Scan for the cell matching the given text and deliver its (X, Y) coordinate at center. 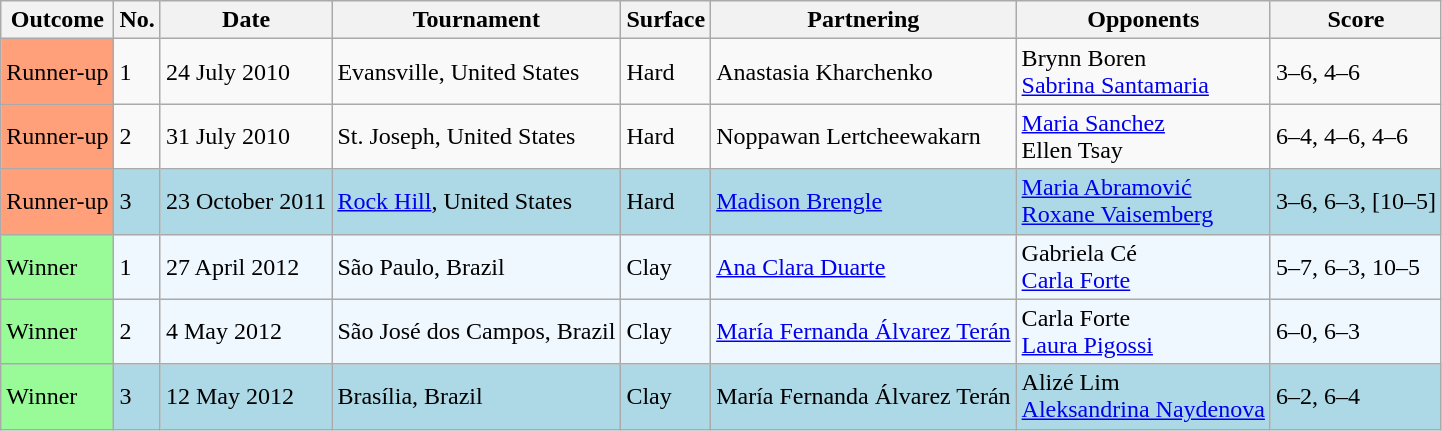
Surface (666, 20)
São Paulo, Brazil (476, 266)
Brasília, Brazil (476, 396)
No. (137, 20)
Alizé Lim Aleksandrina Naydenova (1143, 396)
Opponents (1143, 20)
Madison Brengle (864, 202)
6–2, 6–4 (1356, 396)
Evansville, United States (476, 72)
3–6, 4–6 (1356, 72)
Outcome (58, 20)
Noppawan Lertcheewakarn (864, 136)
23 October 2011 (246, 202)
Carla Forte Laura Pigossi (1143, 332)
Date (246, 20)
6–0, 6–3 (1356, 332)
Rock Hill, United States (476, 202)
12 May 2012 (246, 396)
Score (1356, 20)
São José dos Campos, Brazil (476, 332)
6–4, 4–6, 4–6 (1356, 136)
Gabriela Cé Carla Forte (1143, 266)
4 May 2012 (246, 332)
Maria Sanchez Ellen Tsay (1143, 136)
24 July 2010 (246, 72)
St. Joseph, United States (476, 136)
Partnering (864, 20)
Anastasia Kharchenko (864, 72)
27 April 2012 (246, 266)
Ana Clara Duarte (864, 266)
3–6, 6–3, [10–5] (1356, 202)
Tournament (476, 20)
Maria Abramović Roxane Vaisemberg (1143, 202)
31 July 2010 (246, 136)
5–7, 6–3, 10–5 (1356, 266)
Brynn Boren Sabrina Santamaria (1143, 72)
